Provide the (X, Y) coordinate of the cell's center where the given text is located.  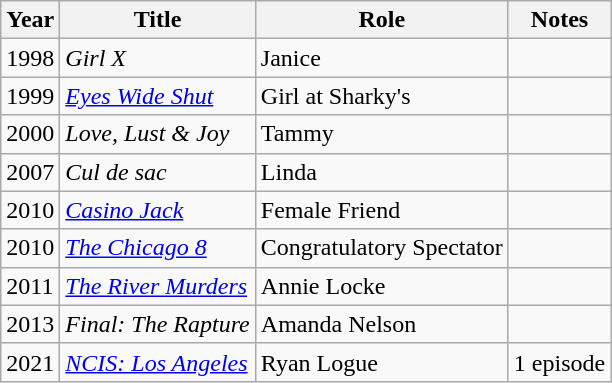
Annie Locke (382, 286)
Eyes Wide Shut (158, 96)
The Chicago 8 (158, 248)
1 episode (559, 362)
Title (158, 20)
Year (30, 20)
2000 (30, 134)
Girl at Sharky's (382, 96)
Tammy (382, 134)
Girl X (158, 58)
Janice (382, 58)
Love, Lust & Joy (158, 134)
Casino Jack (158, 210)
Female Friend (382, 210)
2007 (30, 172)
Congratulatory Spectator (382, 248)
Notes (559, 20)
Cul de sac (158, 172)
Ryan Logue (382, 362)
Linda (382, 172)
1999 (30, 96)
The River Murders (158, 286)
2013 (30, 324)
Role (382, 20)
NCIS: Los Angeles (158, 362)
1998 (30, 58)
Amanda Nelson (382, 324)
2021 (30, 362)
2011 (30, 286)
Final: The Rapture (158, 324)
